Scan for the cell matching the given text and deliver its [x, y] coordinate at center. 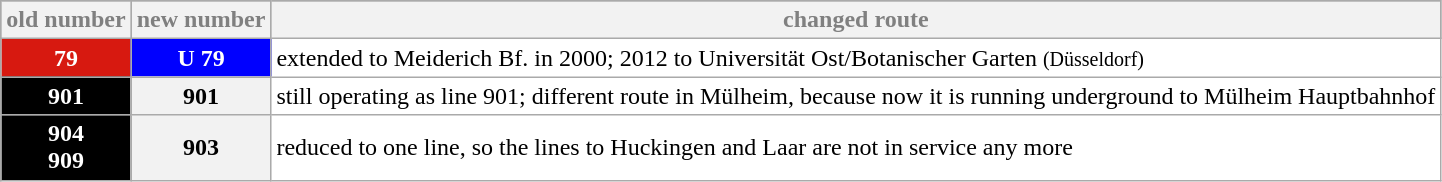
904909 [66, 148]
903 [201, 148]
extended to Meiderich Bf. in 2000; 2012 to Universität Ost/Botanischer Garten (Düsseldorf) [856, 58]
still operating as line 901; different route in Mülheim, because now it is running underground to Mülheim Hauptbahnhof [856, 96]
old number [66, 20]
new number [201, 20]
U 79 [201, 58]
changed route [856, 20]
79 [66, 58]
reduced to one line, so the lines to Huckingen and Laar are not in service any more [856, 148]
